Find where the given text appears and provide that cell's center as [x, y] coordinate. 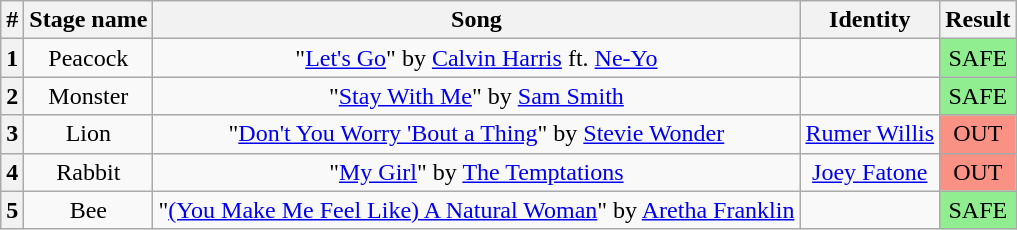
Monster [88, 96]
Bee [88, 210]
2 [12, 96]
Joey Fatone [870, 172]
"My Girl" by The Temptations [476, 172]
# [12, 20]
3 [12, 134]
Result [978, 20]
Stage name [88, 20]
"Let's Go" by Calvin Harris ft. Ne-Yo [476, 58]
4 [12, 172]
"Don't You Worry 'Bout a Thing" by Stevie Wonder [476, 134]
Rumer Willis [870, 134]
1 [12, 58]
Lion [88, 134]
"Stay With Me" by Sam Smith [476, 96]
Rabbit [88, 172]
Peacock [88, 58]
"(You Make Me Feel Like) A Natural Woman" by Aretha Franklin [476, 210]
Song [476, 20]
Identity [870, 20]
5 [12, 210]
